Extract the [x, y] coordinate from the center of the cell holding the provided text.  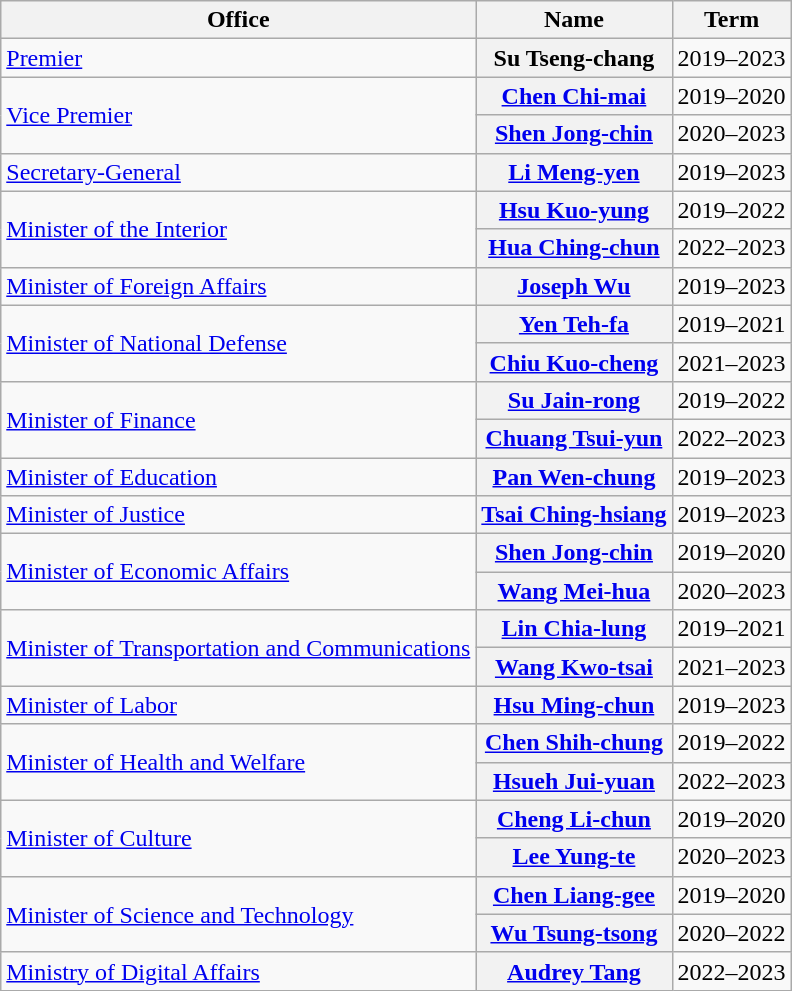
Chuang Tsui-yun [574, 438]
2020–2022 [732, 933]
Minister of Economic Affairs [238, 572]
Joseph Wu [574, 286]
Minister of the Interior [238, 229]
Pan Wen-chung [574, 477]
Secretary-General [238, 172]
Wang Mei-hua [574, 591]
Su Tseng-chang [574, 58]
Li Meng-yen [574, 172]
Audrey Tang [574, 971]
Ministry of Digital Affairs [238, 971]
Name [574, 20]
Minister of Foreign Affairs [238, 286]
Chen Chi-mai [574, 96]
Yen Teh-fa [574, 324]
Minister of Culture [238, 838]
Hsueh Jui-yuan [574, 781]
Minister of Labor [238, 705]
Minister of Education [238, 477]
Minister of Health and Welfare [238, 762]
Minister of Finance [238, 419]
Tsai Ching-hsiang [574, 515]
Chen Shih-chung [574, 743]
Minister of Transportation and Communications [238, 648]
Hsu Kuo-yung [574, 210]
Minister of Science and Technology [238, 914]
Su Jain-rong [574, 400]
Hsu Ming-chun [574, 705]
Cheng Li-chun [574, 819]
Premier [238, 58]
Term [732, 20]
Minister of National Defense [238, 343]
Chen Liang-gee [574, 895]
Lee Yung-te [574, 857]
Minister of Justice [238, 515]
Chiu Kuo-cheng [574, 362]
Vice Premier [238, 115]
Lin Chia-lung [574, 629]
Wu Tsung-tsong [574, 933]
Hua Ching-chun [574, 248]
Wang Kwo-tsai [574, 667]
Office [238, 20]
